Search for the cell housing the specified text and yield its [x, y] center coordinate. 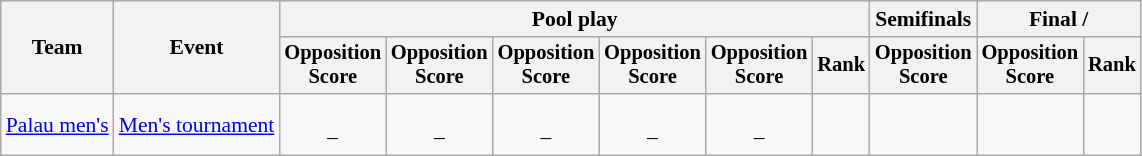
Event [197, 48]
Palau men's [58, 124]
Final / [1059, 19]
Men's tournament [197, 124]
Pool play [574, 19]
Team [58, 48]
Semifinals [924, 19]
